Extract the (X, Y) coordinate from the center of the cell holding the provided text.  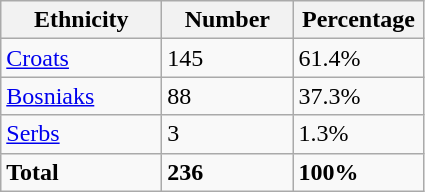
Bosniaks (82, 96)
Number (228, 20)
61.4% (358, 58)
Serbs (82, 134)
1.3% (358, 134)
3 (228, 134)
100% (358, 172)
145 (228, 58)
37.3% (358, 96)
Total (82, 172)
Percentage (358, 20)
88 (228, 96)
Croats (82, 58)
236 (228, 172)
Ethnicity (82, 20)
